Identify which cell holds the provided text, then report its [x, y] central coordinate. 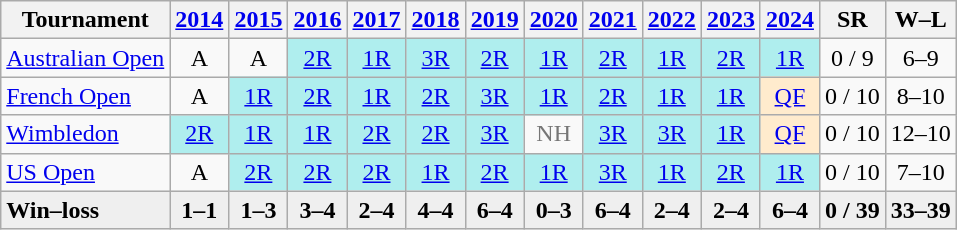
4–4 [436, 210]
US Open [86, 172]
2018 [436, 20]
French Open [86, 96]
2017 [376, 20]
0–3 [554, 210]
7–10 [920, 172]
12–10 [920, 134]
2021 [612, 20]
2020 [554, 20]
3–4 [318, 210]
6–9 [920, 58]
SR [852, 20]
2019 [494, 20]
2016 [318, 20]
W–L [920, 20]
2015 [258, 20]
NH [554, 134]
33–39 [920, 210]
Win–loss [86, 210]
2024 [790, 20]
1–1 [200, 210]
0 / 9 [852, 58]
Wimbledon [86, 134]
8–10 [920, 96]
2023 [730, 20]
2014 [200, 20]
Australian Open [86, 58]
1–3 [258, 210]
Tournament [86, 20]
2022 [672, 20]
0 / 39 [852, 210]
